For the text-containing cell, return its midpoint in [X, Y] coordinate format. 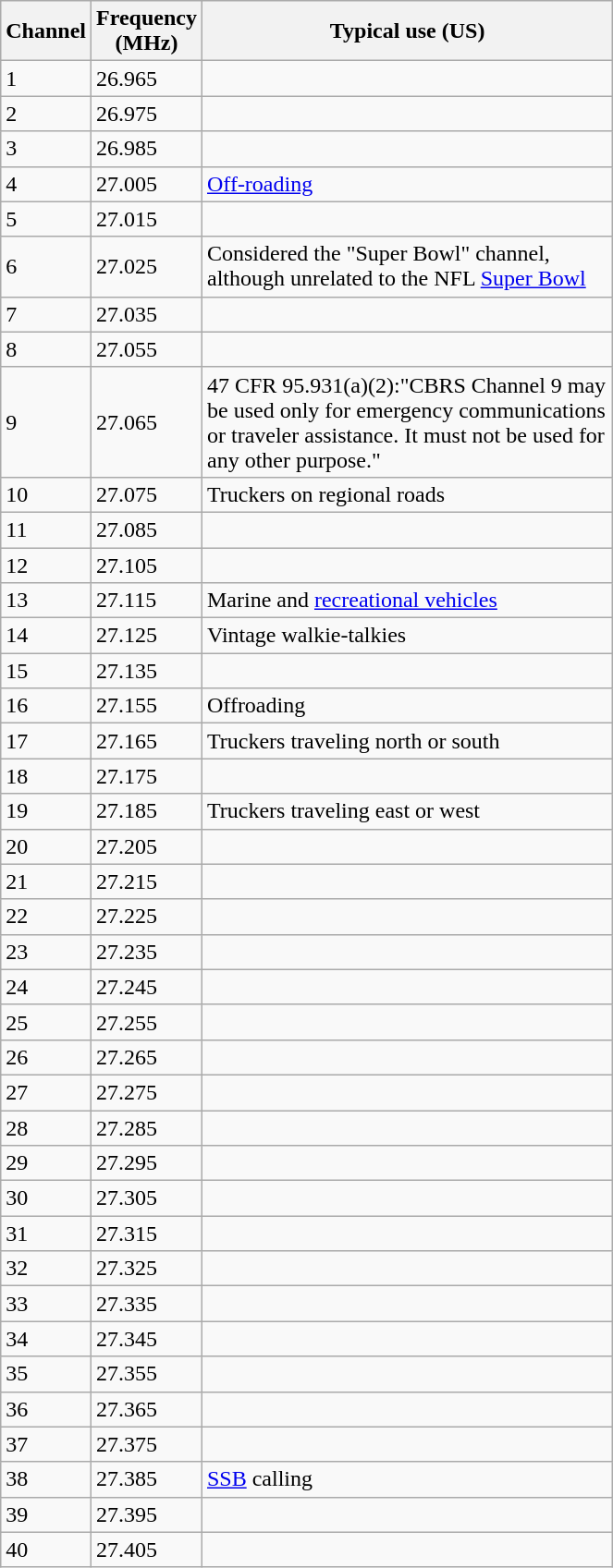
27.245 [147, 987]
27.345 [147, 1339]
34 [46, 1339]
26 [46, 1057]
Offroading [407, 706]
27.005 [147, 184]
Frequency(MHz) [147, 31]
27.025 [147, 266]
Vintage walkie-talkies [407, 636]
9 [46, 421]
35 [46, 1374]
27.355 [147, 1374]
Off-roading [407, 184]
27.385 [147, 1479]
27.285 [147, 1128]
1 [46, 79]
Typical use (US) [407, 31]
27.125 [147, 636]
27.295 [147, 1163]
27.055 [147, 349]
Truckers traveling north or south [407, 741]
Marine and recreational vehicles [407, 601]
37 [46, 1444]
12 [46, 565]
27.395 [147, 1514]
27.135 [147, 671]
23 [46, 952]
27.275 [147, 1092]
17 [46, 741]
27.185 [147, 811]
Considered the "Super Bowl" channel, although unrelated to the NFL Super Bowl [407, 266]
15 [46, 671]
27.165 [147, 741]
27.205 [147, 846]
40 [46, 1550]
27.155 [147, 706]
2 [46, 114]
26.975 [147, 114]
31 [46, 1234]
26.985 [147, 149]
18 [46, 776]
27.225 [147, 917]
22 [46, 917]
27.075 [147, 494]
SSB calling [407, 1479]
27.265 [147, 1057]
11 [46, 529]
27.015 [147, 219]
4 [46, 184]
27.215 [147, 881]
27.405 [147, 1550]
25 [46, 1022]
Truckers on regional roads [407, 494]
13 [46, 601]
27.235 [147, 952]
27.305 [147, 1198]
27.255 [147, 1022]
38 [46, 1479]
33 [46, 1304]
27.335 [147, 1304]
30 [46, 1198]
20 [46, 846]
27 [46, 1092]
24 [46, 987]
39 [46, 1514]
14 [46, 636]
47 CFR 95.931(a)(2):"CBRS Channel 9 may be used only for emergency communications or traveler assistance. It must not be used for any other purpose." [407, 421]
19 [46, 811]
21 [46, 881]
16 [46, 706]
27.375 [147, 1444]
6 [46, 266]
27.115 [147, 601]
27.315 [147, 1234]
27.065 [147, 421]
26.965 [147, 79]
27.365 [147, 1409]
32 [46, 1269]
29 [46, 1163]
28 [46, 1128]
10 [46, 494]
27.325 [147, 1269]
5 [46, 219]
8 [46, 349]
27.105 [147, 565]
3 [46, 149]
27.085 [147, 529]
27.035 [147, 314]
27.175 [147, 776]
Truckers traveling east or west [407, 811]
Channel [46, 31]
7 [46, 314]
36 [46, 1409]
